For the text-containing cell, return its midpoint in (x, y) coordinate format. 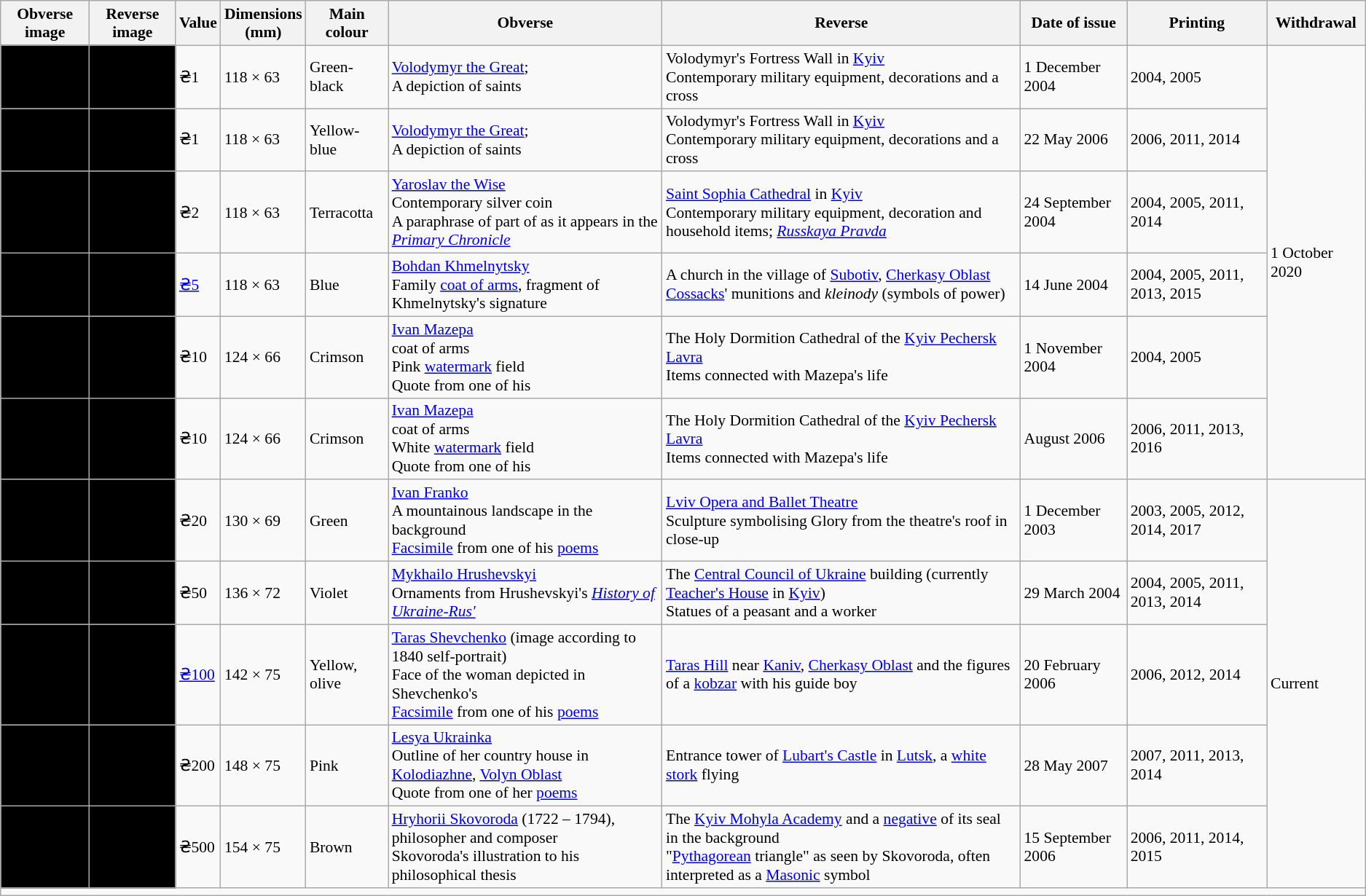
2007, 2011, 2013, 2014 (1197, 766)
₴500 (198, 847)
2003, 2005, 2012, 2014, 2017 (1197, 521)
Taras Shevchenko (image according to 1840 self-portrait)Face of the woman depicted in Shevchenko's Facsimile from one of his poems (525, 675)
Lviv Opera and Ballet TheatreSculpture symbolising Glory from the theatre's roof in close-up (841, 521)
August 2006 (1074, 439)
Dimensions(mm) (264, 23)
20 February 2006 (1074, 675)
Entrance tower of Lubart's Castle in Lutsk, a white stork flying (841, 766)
Hryhorii Skovoroda (1722 – 1794), philosopher and composerSkovoroda's illustration to his philosophical thesis (525, 847)
₴100 (198, 675)
₴50 (198, 593)
Current (1316, 685)
₴2 (198, 213)
142 × 75 (264, 675)
₴5 (198, 286)
14 June 2004 (1074, 286)
148 × 75 (264, 766)
₴20 (198, 521)
The Central Council of Ukraine building (currently Teacher's House in Kyiv)Statues of a peasant and a worker (841, 593)
Green-black (347, 77)
154 × 75 (264, 847)
2006, 2012, 2014 (1197, 675)
28 May 2007 (1074, 766)
Date of issue (1074, 23)
Terracotta (347, 213)
2004, 2005, 2011, 2014 (1197, 213)
Reverse (841, 23)
2004, 2005, 2011, 2013, 2014 (1197, 593)
2006, 2011, 2014 (1197, 140)
1 November 2004 (1074, 357)
1 October 2020 (1316, 262)
Bohdan KhmelnytskyFamily coat of arms, fragment of Khmelnytsky's signature (525, 286)
Brown (347, 847)
Withdrawal (1316, 23)
2006, 2011, 2014, 2015 (1197, 847)
Obverse (525, 23)
Printing (1197, 23)
Blue (347, 286)
Lesya UkrainkaOutline of her country house in Kolodiazhne, Volyn OblastQuote from one of her poems (525, 766)
130 × 69 (264, 521)
Saint Sophia Cathedral in KyivContemporary military equipment, decoration and household items; Russkaya Pravda (841, 213)
Yaroslav the WiseContemporary silver coinA paraphrase of part of as it appears in the Primary Chronicle (525, 213)
24 September 2004 (1074, 213)
Main colour (347, 23)
Yellow-blue (347, 140)
Violet (347, 593)
2004, 2005, 2011, 2013, 2015 (1197, 286)
22 May 2006 (1074, 140)
15 September 2006 (1074, 847)
Ivan Mazepa coat of armsWhite watermark fieldQuote from one of his (525, 439)
A church in the village of Subotiv, Cherkasy OblastCossacks' munitions and kleinody (symbols of power) (841, 286)
1 December 2004 (1074, 77)
Mykhailo HrushevskyiOrnaments from Hrushevskyi's History of Ukraine-Rus' (525, 593)
Yellow, olive (347, 675)
Taras Hill near Kaniv, Cherkasy Oblast and the figures of a kobzar with his guide boy (841, 675)
₴200 (198, 766)
Ivan FrankoA mountainous landscape in the backgroundFacsimile from one of his poems (525, 521)
Value (198, 23)
Obverse image (45, 23)
1 December 2003 (1074, 521)
Green (347, 521)
2006, 2011, 2013, 2016 (1197, 439)
Reverse image (133, 23)
Pink (347, 766)
136 × 72 (264, 593)
29 March 2004 (1074, 593)
Ivan Mazepa coat of armsPink watermark fieldQuote from one of his (525, 357)
